Return the (X, Y) coordinate for the center point of the cell that contains the specified text.  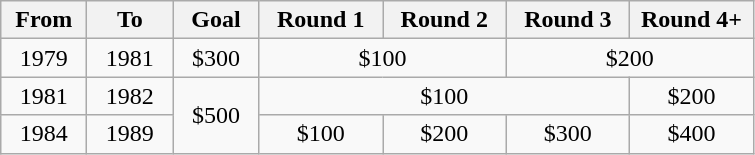
Round 2 (444, 20)
1984 (44, 134)
Round 3 (568, 20)
1979 (44, 58)
1982 (130, 96)
$400 (692, 134)
Goal (216, 20)
Round 4+ (692, 20)
From (44, 20)
1989 (130, 134)
Round 1 (321, 20)
$500 (216, 115)
To (130, 20)
